Search for the cell housing the specified text and yield its (x, y) center coordinate. 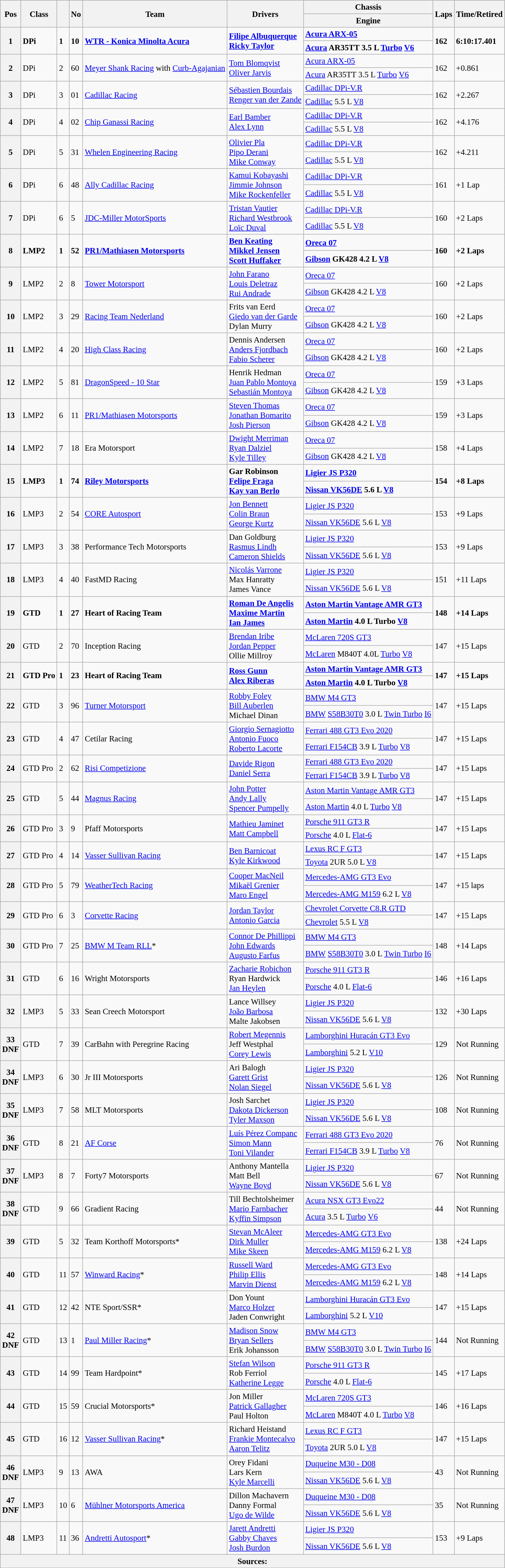
35DNF (11, 1110)
+2.267 (479, 95)
Ari Balogh Garett Grist Nolan Siegel (265, 1077)
41 (11, 1307)
Brendan Iribe Jordan Pepper Ollie Millroy (265, 646)
John Potter Andy Lally Spencer Pumpelly (265, 799)
No (76, 14)
24 (11, 768)
Whelen Engineering Racing (155, 152)
High Class Racing (155, 349)
+24 Laps (479, 1242)
+15 laps (479, 886)
Engine (369, 21)
John Farano Louis Deletraz Rui Andrade (265, 284)
33DNF (11, 1044)
22 (11, 706)
Winward Racing* (155, 1275)
74 (76, 481)
Jordan Taylor Antonio Garcia (265, 916)
Team (155, 14)
17 (11, 547)
Don Yount Marco Holzer Jaden Conwright (265, 1307)
Olivier Pla Pipo Derani Mike Conway (265, 152)
Jr III Motorsports (155, 1077)
Ross Gunn Alex Riberas (265, 676)
Era Motorsport (155, 448)
Turner Motorsport (155, 706)
+1 Lap (479, 185)
Laps (444, 14)
Vasser Sullivan Racing (155, 855)
154 (444, 481)
Connor De Phillippi John Edwards Augusto Farfus (265, 946)
Earl Bamber Alex Lynn (265, 122)
38 (76, 547)
+8 Laps (479, 481)
Nicolás Varrone Max Hanratty James Vance (265, 580)
99 (76, 1373)
Luís Pérez Companc Simon Mann Toni Vilander (265, 1143)
Chevrolet Corvette C8.R GTD (369, 909)
46DNF (11, 1472)
Jarett Andretti Gabby Chaves Josh Burdon (265, 1538)
Corvette Racing (155, 916)
145 (444, 1373)
Vasser Sullivan Racing* (155, 1439)
126 (444, 1077)
Time/Retired (479, 14)
Pfaff Motorsports (155, 829)
70 (76, 646)
60 (76, 68)
129 (444, 1044)
Racing Team Nederland (155, 317)
54 (76, 514)
Robby Foley Bill Auberlen Michael Dinan (265, 706)
Zacharie Robichon Ryan Hardwick Jan Heylen (265, 978)
Cooper MacNeil Mikaël Grenier Maro Engel (265, 886)
Anthony Mantella Matt Bell Wayne Boyd (265, 1176)
151 (444, 580)
161 (444, 185)
Kamui Kobayashi Jimmie Johnson Mike Rockenfeller (265, 185)
Acura NSX GT3 Evo22 (369, 1200)
Sources: (253, 1561)
Jon Miller Patrick Gallagher Paul Holton (265, 1406)
Mühlner Motorsports America (155, 1505)
42DNF (11, 1341)
Tristan Vautier Richard Westbrook Loïc Duval (265, 218)
Dan Goldburg Rasmus Lindh Cameron Shields (265, 547)
Josh Sarchet Dakota Dickerson Tyler Maxson (265, 1110)
Lance Willsey João Barbosa Malte Jakobsen (265, 1011)
BMW M Team RLL* (155, 946)
59 (76, 1406)
Cetilar Racing (155, 739)
28 (11, 886)
79 (76, 886)
01 (76, 95)
34DNF (11, 1077)
Filipe Albuquerque Ricky Taylor (265, 41)
Stevan McAleer Dirk Muller Mike Skeen (265, 1242)
66 (76, 1209)
58 (76, 1110)
Andretti Autosport* (155, 1538)
NTE Sport/SSR* (155, 1307)
76 (444, 1143)
47 (76, 739)
138 (444, 1242)
McLaren M840T 4.0L Turbo V8 (369, 654)
Dillon Machavern Danny Formal Ugo de Wilde (265, 1505)
67 (444, 1176)
FastMD Racing (155, 580)
Wright Motorsports (155, 978)
Robert Megennis Jeff Westphal Corey Lewis (265, 1044)
Team Hardpoint* (155, 1373)
19 (11, 613)
Chassis (369, 7)
MLT Motorsports (155, 1110)
Dwight Merriman Ryan Dalziel Kyle Tilley (265, 448)
+17 Laps (479, 1373)
96 (76, 706)
DragonSpeed - 10 Star (155, 382)
+4.211 (479, 152)
Dennis Andersen Anders Fjordbach Fabio Scherer (265, 349)
33 (76, 1011)
108 (444, 1110)
Sean Creech Motorsport (155, 1011)
Roman De Angelis Maxime Martin Ian James (265, 613)
Tower Motorsport (155, 284)
CarBahn with Peregrine Racing (155, 1044)
47DNF (11, 1505)
Frits van Eerd Giedo van der Garde Dylan Murry (265, 317)
Class (39, 14)
42 (76, 1307)
AWA (155, 1472)
Acura 3.5 L Turbo V6 (369, 1217)
158 (444, 448)
Henrik Hedman Juan Pablo Montoya Sebastián Montoya (265, 382)
Ally Cadillac Racing (155, 185)
Meyer Shank Racing with Curb-Agajanian (155, 68)
62 (76, 768)
Madison Snow Bryan Sellers Erik Johansson (265, 1341)
26 (11, 829)
Paul Miller Racing* (155, 1341)
02 (76, 122)
81 (76, 382)
+11 Laps (479, 580)
CORE Autosport (155, 514)
Cadillac Racing (155, 95)
Risi Competizione (155, 768)
Giorgio Sernagiotto Antonio Fuoco Roberto Lacorte (265, 739)
Russell Ward Philip Ellis Marvin Dienst (265, 1275)
+0.861 (479, 68)
132 (444, 1011)
Till Bechtolsheimer Mario Farnbacher Kyffin Simpson (265, 1209)
Drivers (265, 14)
Orey Fidani Lars Kern Kyle Marcelli (265, 1472)
Steven Thomas Jonathan Bomarito Josh Pierson (265, 415)
57 (76, 1275)
45 (11, 1439)
Chip Ganassi Racing (155, 122)
+4 Laps (479, 448)
Mathieu Jaminet Matt Campbell (265, 829)
WeatherTech Racing (155, 886)
Chevrolet 5.5 L V8 (369, 922)
37DNF (11, 1176)
Performance Tech Motorsports (155, 547)
Gar Robinson Felipe Fraga Kay van Berlo (265, 481)
AF Corse (155, 1143)
Tom Blomqvist Oliver Jarvis (265, 68)
Richard Heistand Frankie Montecalvo Aaron Telitz (265, 1439)
Jon Bennett Colin Braun George Kurtz (265, 514)
Davide Rigon Daniel Serra (265, 768)
+4.176 (479, 122)
38DNF (11, 1209)
36DNF (11, 1143)
Magnus Racing (155, 799)
52 (76, 251)
McLaren M840T 4.0 L Turbo V8 (369, 1415)
Pos (11, 14)
Crucial Motorsports* (155, 1406)
6:10:17.401 (479, 41)
Gradient Racing (155, 1209)
JDC-Miller MotorSports (155, 218)
Riley Motorsports (155, 481)
+30 Laps (479, 1011)
Ben Barnicoat Kyle Kirkwood (265, 855)
Forty7 Motorsports (155, 1176)
35 (444, 1505)
Ben Keating Mikkel Jensen Scott Huffaker (265, 251)
144 (444, 1341)
Sébastien Bourdais Renger van der Zande (265, 95)
WTR - Konica Minolta Acura (155, 41)
36 (76, 1538)
Team Korthoff Motorsports* (155, 1242)
Inception Racing (155, 646)
Stefan Wilson Rob Ferriol Katherine Legge (265, 1373)
